Locate the cell with the specified text and output its [x, y] center coordinate. 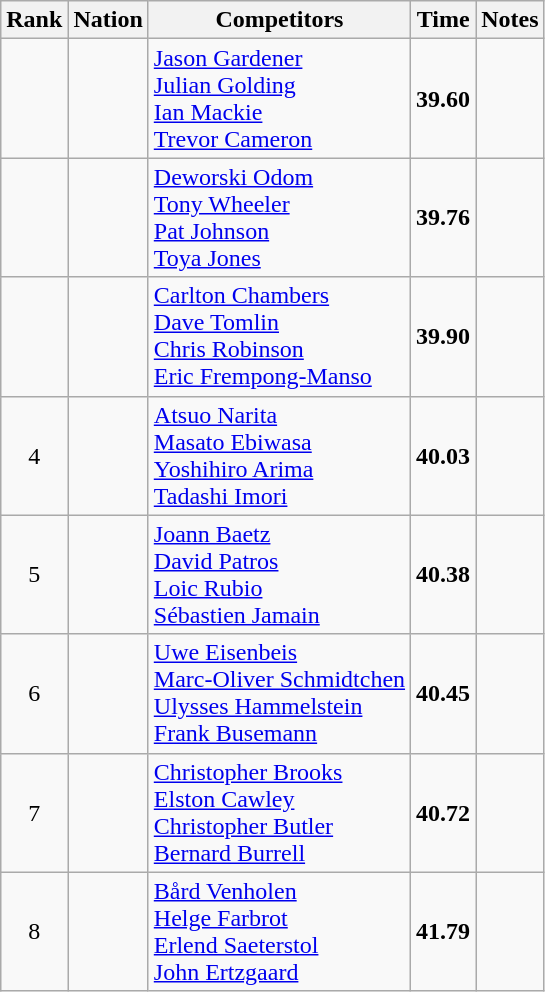
5 [34, 574]
39.60 [444, 98]
8 [34, 932]
40.03 [444, 456]
4 [34, 456]
39.76 [444, 218]
Carlton ChambersDave TomlinChris RobinsonEric Frempong-Manso [279, 336]
Time [444, 20]
Joann BaetzDavid PatrosLoic RubioSébastien Jamain [279, 574]
40.45 [444, 694]
39.90 [444, 336]
40.72 [444, 812]
Competitors [279, 20]
6 [34, 694]
Deworski OdomTony WheelerPat JohnsonToya Jones [279, 218]
Jason GardenerJulian GoldingIan MackieTrevor Cameron [279, 98]
Atsuo NaritaMasato EbiwasaYoshihiro ArimaTadashi Imori [279, 456]
Bård VenholenHelge FarbrotErlend SaeterstolJohn Ertzgaard [279, 932]
41.79 [444, 932]
40.38 [444, 574]
Notes [510, 20]
Uwe EisenbeisMarc-Oliver SchmidtchenUlysses HammelsteinFrank Busemann [279, 694]
7 [34, 812]
Christopher BrooksElston CawleyChristopher ButlerBernard Burrell [279, 812]
Nation [108, 20]
Rank [34, 20]
